Capture the cell that displays the provided text and extract its (X, Y) central coordinate. 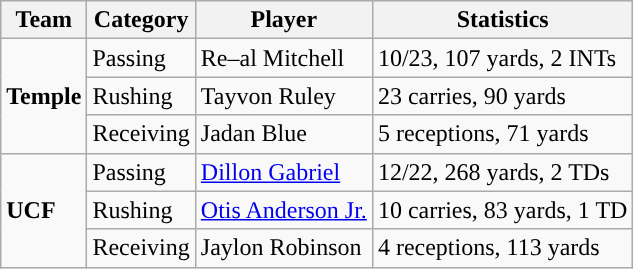
Jadan Blue (284, 134)
12/22, 268 yards, 2 TDs (502, 172)
Team (44, 20)
Temple (44, 96)
Dillon Gabriel (284, 172)
23 carries, 90 yards (502, 96)
Otis Anderson Jr. (284, 210)
5 receptions, 71 yards (502, 134)
10/23, 107 yards, 2 INTs (502, 58)
4 receptions, 113 yards (502, 248)
Player (284, 20)
Re–al Mitchell (284, 58)
Jaylon Robinson (284, 248)
UCF (44, 210)
Category (141, 20)
10 carries, 83 yards, 1 TD (502, 210)
Statistics (502, 20)
Tayvon Ruley (284, 96)
